Return the [x, y] coordinate for the center point of the cell that contains the specified text.  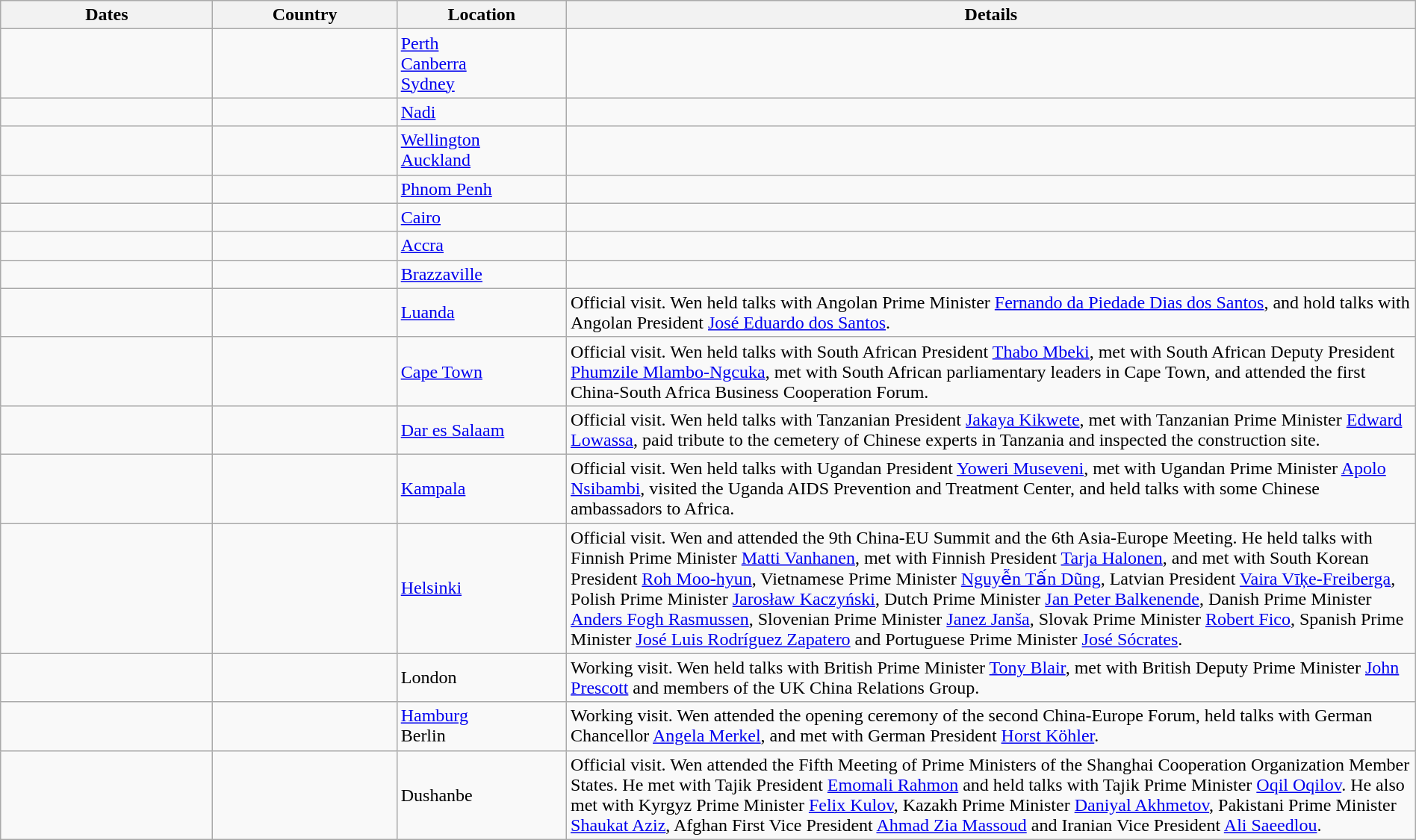
Cape Town [481, 371]
Nadi [481, 112]
Kampala [481, 488]
Country [305, 15]
Luanda [481, 312]
Dushanbe [481, 794]
Dar es Salaam [481, 430]
Cairo [481, 217]
Details [992, 15]
London [481, 678]
Brazzaville [481, 274]
Accra [481, 246]
Phnom Penh [481, 189]
HamburgBerlin [481, 726]
Helsinki [481, 588]
Dates [107, 15]
Location [481, 15]
WellingtonAuckland [481, 151]
PerthCanberraSydney [481, 63]
